Locate the cell with the specified text and output its [X, Y] center coordinate. 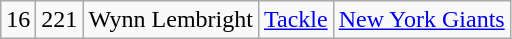
Wynn Lembright [171, 20]
16 [18, 20]
New York Giants [422, 20]
221 [60, 20]
Tackle [296, 20]
